For the text-containing cell, return its midpoint in [X, Y] coordinate format. 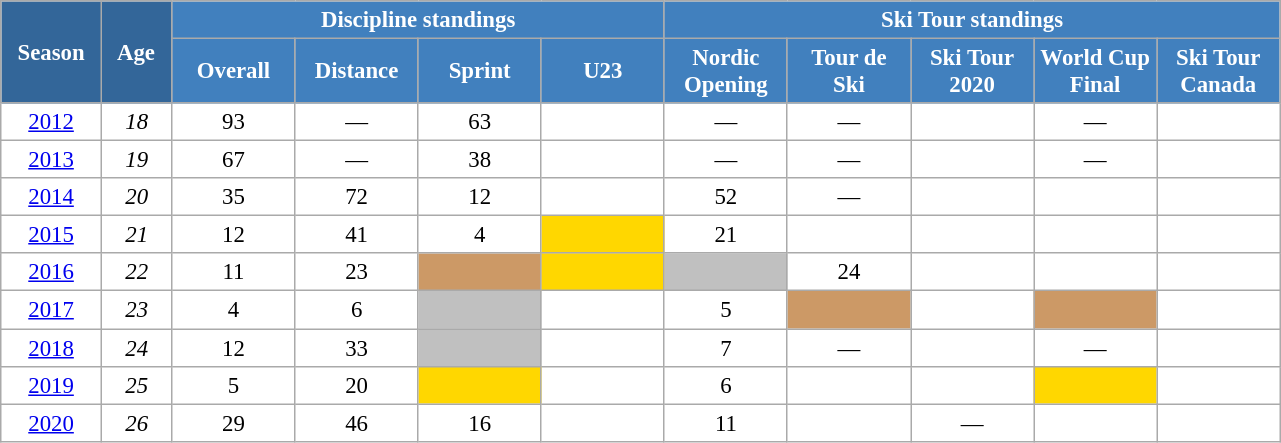
26 [136, 423]
Season [52, 52]
7 [726, 348]
52 [726, 197]
U23 [602, 72]
NordicOpening [726, 72]
38 [480, 160]
63 [480, 122]
29 [234, 423]
2014 [52, 197]
Ski Tour standings [972, 20]
World CupFinal [1096, 72]
22 [136, 273]
93 [234, 122]
Overall [234, 72]
2012 [52, 122]
67 [234, 160]
Ski Tour2020 [972, 72]
2020 [52, 423]
Age [136, 52]
Tour deSki [848, 72]
2016 [52, 273]
46 [356, 423]
2019 [52, 385]
2015 [52, 235]
18 [136, 122]
2013 [52, 160]
Discipline standings [418, 20]
16 [480, 423]
72 [356, 197]
19 [136, 160]
Sprint [480, 72]
35 [234, 197]
2018 [52, 348]
2017 [52, 310]
41 [356, 235]
33 [356, 348]
25 [136, 385]
Ski TourCanada [1218, 72]
Distance [356, 72]
